Detect which cell encompasses the target text, then output its [X, Y] center coordinate. 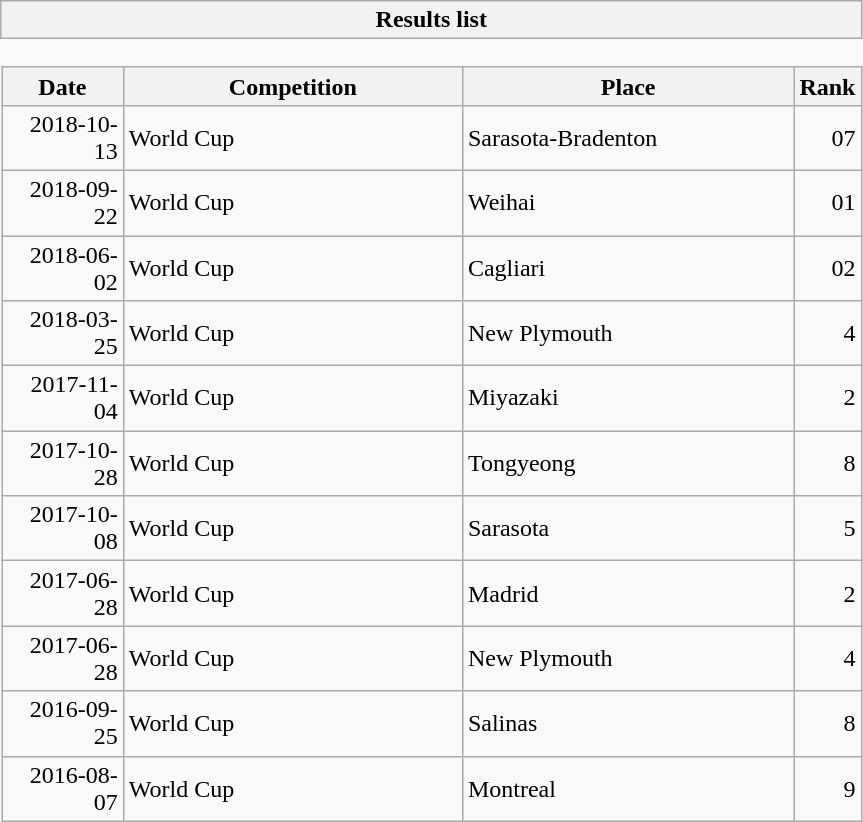
2017-10-08 [63, 528]
Cagliari [628, 268]
Sarasota-Bradenton [628, 138]
Salinas [628, 724]
Weihai [628, 202]
2018-03-25 [63, 334]
2018-10-13 [63, 138]
Tongyeong [628, 464]
Rank [828, 86]
01 [828, 202]
Competition [292, 86]
Miyazaki [628, 398]
Results list [432, 20]
9 [828, 788]
Sarasota [628, 528]
2018-06-02 [63, 268]
5 [828, 528]
Date [63, 86]
Montreal [628, 788]
2016-09-25 [63, 724]
Place [628, 86]
07 [828, 138]
Madrid [628, 594]
2017-11-04 [63, 398]
2016-08-07 [63, 788]
02 [828, 268]
2017-10-28 [63, 464]
2018-09-22 [63, 202]
